Output the [X, Y] coordinate of the center of the cell containing the given text.  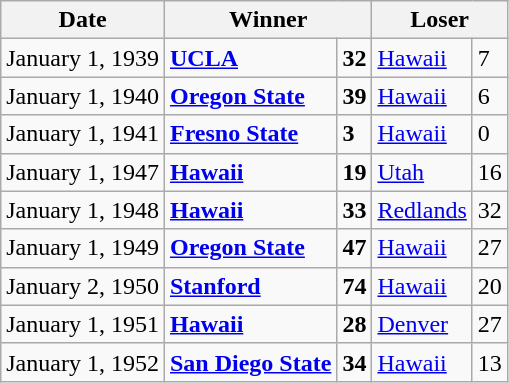
6 [490, 96]
January 1, 1939 [83, 58]
January 1, 1948 [83, 210]
January 1, 1941 [83, 134]
Loser [440, 20]
34 [354, 362]
20 [490, 286]
Fresno State [250, 134]
Denver [422, 324]
3 [354, 134]
UCLA [250, 58]
Utah [422, 172]
Date [83, 20]
Winner [268, 20]
33 [354, 210]
19 [354, 172]
San Diego State [250, 362]
39 [354, 96]
January 1, 1940 [83, 96]
Redlands [422, 210]
0 [490, 134]
January 1, 1951 [83, 324]
47 [354, 248]
7 [490, 58]
January 1, 1949 [83, 248]
74 [354, 286]
13 [490, 362]
January 2, 1950 [83, 286]
January 1, 1952 [83, 362]
28 [354, 324]
Stanford [250, 286]
16 [490, 172]
January 1, 1947 [83, 172]
